Search for the cell housing the specified text and yield its [x, y] center coordinate. 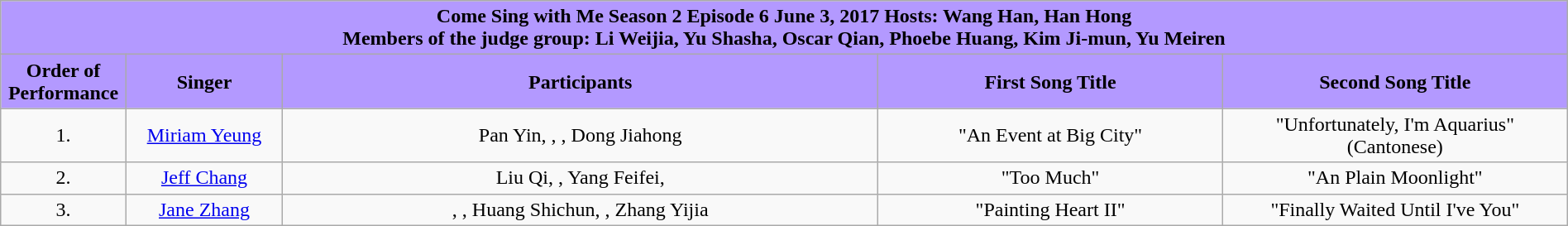
Pan Yin, , , Dong Jiahong [581, 136]
2. [64, 178]
First Song Title [1050, 81]
Jeff Chang [203, 178]
Singer [203, 81]
Jane Zhang [203, 209]
"Finally Waited Until I've You" [1394, 209]
"Painting Heart II" [1050, 209]
Second Song Title [1394, 81]
"Unfortunately, I'm Aquarius" (Cantonese) [1394, 136]
3. [64, 209]
"Too Much" [1050, 178]
Participants [581, 81]
Order of Performance [64, 81]
Liu Qi, , Yang Feifei, [581, 178]
"An Plain Moonlight" [1394, 178]
"An Event at Big City" [1050, 136]
Miriam Yeung [203, 136]
1. [64, 136]
, , Huang Shichun, , Zhang Yijia [581, 209]
